Locate the cell with the specified text and output its [X, Y] center coordinate. 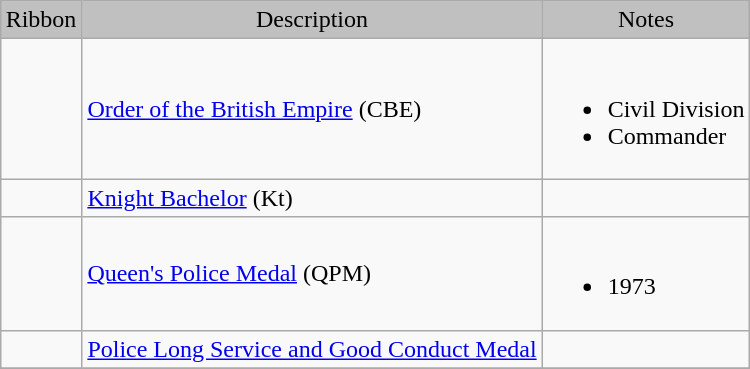
Order of the British Empire (CBE) [312, 109]
Knight Bachelor (Kt) [312, 198]
1973 [646, 274]
Civil DivisionCommander [646, 109]
Description [312, 20]
Queen's Police Medal (QPM) [312, 274]
Ribbon [41, 20]
Police Long Service and Good Conduct Medal [312, 349]
Notes [646, 20]
